Return the [X, Y] coordinate for the center point of the cell that contains the specified text.  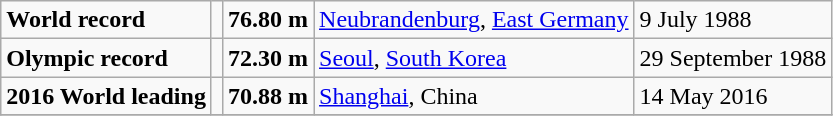
14 May 2016 [733, 96]
76.80 m [268, 20]
Seoul, South Korea [474, 58]
Shanghai, China [474, 96]
70.88 m [268, 96]
2016 World leading [106, 96]
Olympic record [106, 58]
29 September 1988 [733, 58]
72.30 m [268, 58]
Neubrandenburg, East Germany [474, 20]
World record [106, 20]
9 July 1988 [733, 20]
